Return (X, Y) of the center of cell containing provided text 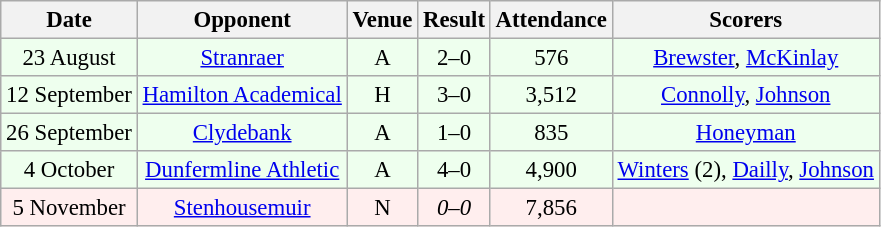
H (382, 95)
Scorers (746, 20)
Connolly, Johnson (746, 95)
4–0 (454, 170)
1–0 (454, 133)
2–0 (454, 58)
Stranraer (242, 58)
3,512 (551, 95)
Brewster, McKinlay (746, 58)
Venue (382, 20)
Dunfermline Athletic (242, 170)
Hamilton Academical (242, 95)
3–0 (454, 95)
7,856 (551, 208)
Opponent (242, 20)
Result (454, 20)
0–0 (454, 208)
23 August (69, 58)
Clydebank (242, 133)
Stenhousemuir (242, 208)
12 September (69, 95)
835 (551, 133)
4 October (69, 170)
4,900 (551, 170)
Date (69, 20)
Attendance (551, 20)
Winters (2), Dailly, Johnson (746, 170)
5 November (69, 208)
N (382, 208)
26 September (69, 133)
576 (551, 58)
Honeyman (746, 133)
